Determine the [X, Y] coordinate at the center of the cell enclosing the given text.  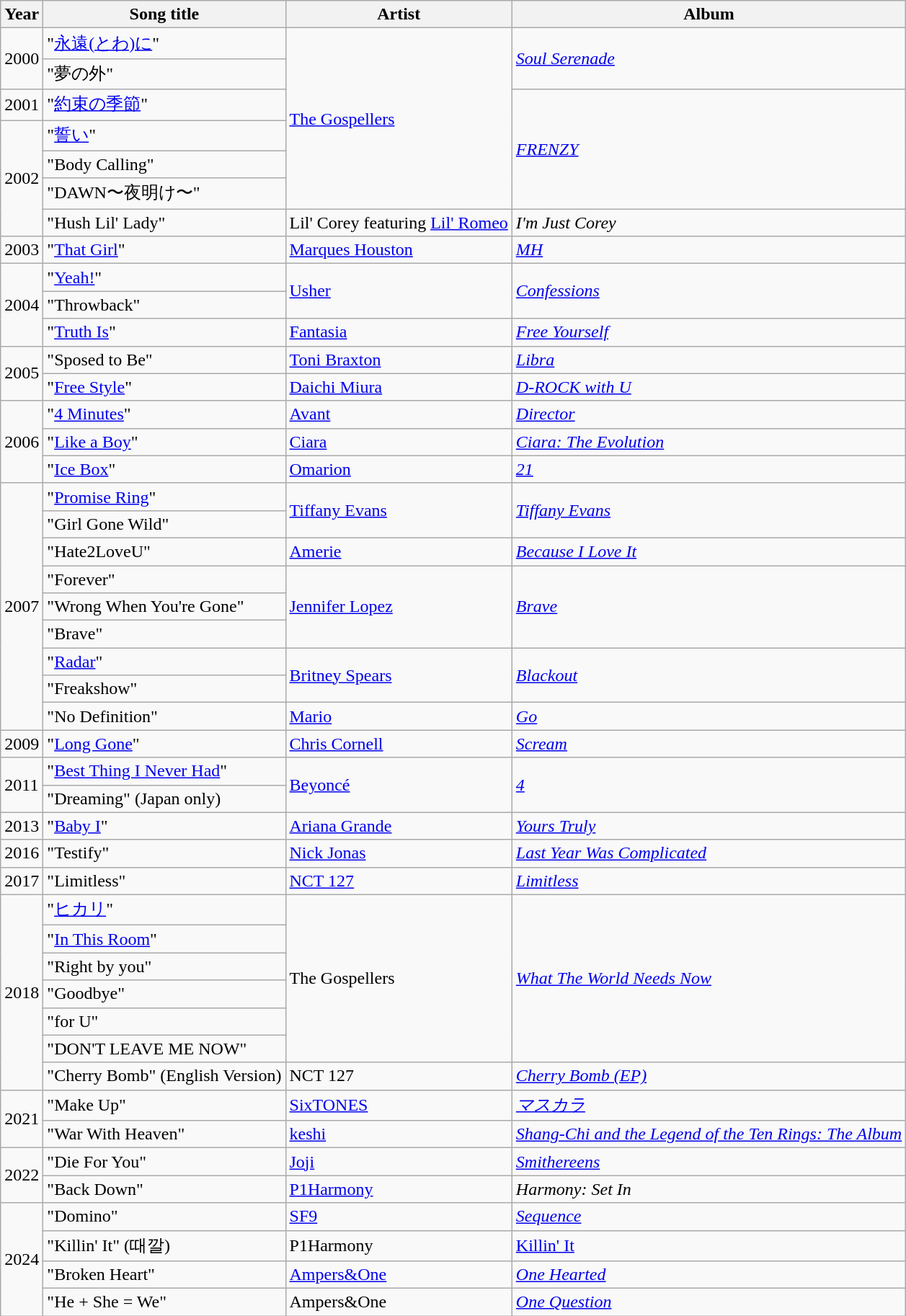
2000 [22, 59]
"永遠(とわ)に" [164, 43]
"Right by you" [164, 966]
Ciara [399, 442]
"War With Heaven" [164, 1134]
Artist [399, 14]
Smithereens [709, 1162]
"Brave" [164, 634]
Cherry Bomb (EP) [709, 1076]
Limitless [709, 881]
"Throwback" [164, 305]
Go [709, 716]
SF9 [399, 1217]
Ariana Grande [399, 826]
I'm Just Corey [709, 223]
Ciara: The Evolution [709, 442]
"Long Gone" [164, 744]
Marques Houston [399, 250]
Libra [709, 360]
"Freakshow" [164, 689]
2006 [22, 442]
"Dreaming" (Japan only) [164, 799]
"Cherry Bomb" (English Version) [164, 1076]
"Domino" [164, 1217]
"Like a Boy" [164, 442]
2016 [22, 853]
2018 [22, 992]
Killin' It [709, 1245]
"Wrong When You're Gone" [164, 607]
Director [709, 414]
2005 [22, 373]
"Killin' It" (때깔) [164, 1245]
"Girl Gone Wild" [164, 524]
"Radar" [164, 662]
"Body Calling" [164, 164]
"誓い" [164, 135]
"Ice Box" [164, 469]
Lil' Corey featuring Lil' Romeo [399, 223]
2004 [22, 305]
"Yeah!" [164, 277]
"ヒカリ" [164, 910]
2002 [22, 177]
"Truth Is" [164, 332]
"Limitless" [164, 881]
"Goodbye" [164, 994]
Usher [399, 291]
Fantasia [399, 332]
"Hush Lil' Lady" [164, 223]
"Sposed to Be" [164, 360]
2022 [22, 1175]
Last Year Was Complicated [709, 853]
Year [22, 14]
Brave [709, 606]
Jennifer Lopez [399, 606]
"約束の季節" [164, 105]
One Hearted [709, 1275]
Scream [709, 744]
D-ROCK with U [709, 387]
"DON'T LEAVE ME NOW" [164, 1049]
Shang-Chi and the Legend of the Ten Rings: The Album [709, 1134]
Confessions [709, 291]
"Make Up" [164, 1106]
Harmony: Set In [709, 1189]
MH [709, 250]
"Back Down" [164, 1189]
2003 [22, 250]
Nick Jonas [399, 853]
"Forever" [164, 579]
Blackout [709, 675]
One Question [709, 1302]
"He + She = We" [164, 1302]
"for U" [164, 1021]
Daichi Miura [399, 387]
21 [709, 469]
Mario [399, 716]
SixTONES [399, 1106]
"Best Thing I Never Had" [164, 771]
2013 [22, 826]
Album [709, 14]
FRENZY [709, 149]
"夢の外" [164, 74]
"In This Room" [164, 939]
"No Definition" [164, 716]
Chris Cornell [399, 744]
4 [709, 785]
Avant [399, 414]
Sequence [709, 1217]
"DAWN〜夜明け〜" [164, 193]
Yours Truly [709, 826]
Soul Serenade [709, 59]
マスカラ [709, 1106]
Britney Spears [399, 675]
"Hate2LoveU" [164, 551]
Joji [399, 1162]
2024 [22, 1260]
"Testify" [164, 853]
Omarion [399, 469]
What The World Needs Now [709, 979]
"Promise Ring" [164, 497]
Free Yourself [709, 332]
"That Girl" [164, 250]
Beyoncé [399, 785]
keshi [399, 1134]
2011 [22, 785]
"Die For You" [164, 1162]
"Broken Heart" [164, 1275]
2021 [22, 1119]
2007 [22, 607]
2017 [22, 881]
Song title [164, 14]
Because I Love It [709, 551]
2001 [22, 105]
2009 [22, 744]
"4 Minutes" [164, 414]
Toni Braxton [399, 360]
"Baby I" [164, 826]
"Free Style" [164, 387]
Amerie [399, 551]
